Pinpoint the cell where the given text exists, returning its [x, y] midpoint coordinate. 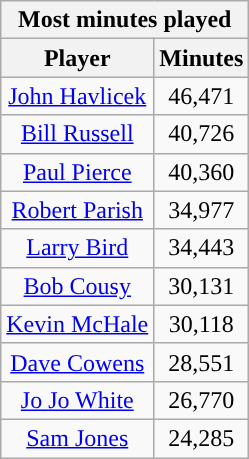
40,726 [202, 134]
24,285 [202, 438]
Kevin McHale [78, 324]
28,551 [202, 362]
Sam Jones [78, 438]
40,360 [202, 172]
Paul Pierce [78, 172]
30,118 [202, 324]
Player [78, 58]
30,131 [202, 286]
Jo Jo White [78, 400]
Bob Cousy [78, 286]
Bill Russell [78, 134]
Most minutes played [125, 20]
26,770 [202, 400]
Minutes [202, 58]
John Havlicek [78, 96]
46,471 [202, 96]
34,977 [202, 210]
Dave Cowens [78, 362]
Larry Bird [78, 248]
Robert Parish [78, 210]
34,443 [202, 248]
